From the cell containing the given text, extract its center point as [X, Y] coordinate. 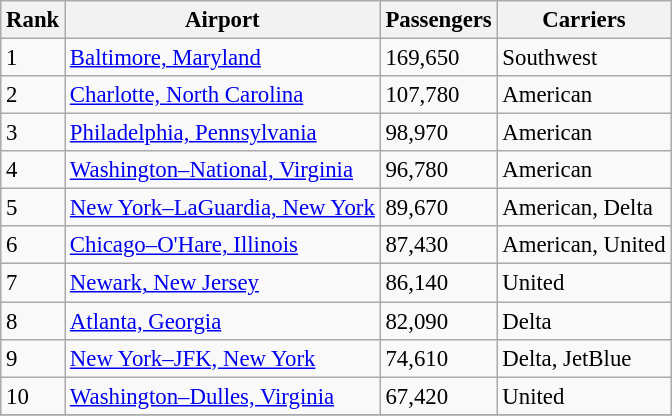
3 [33, 133]
5 [33, 208]
1 [33, 58]
Carriers [584, 20]
10 [33, 396]
4 [33, 170]
98,970 [438, 133]
96,780 [438, 170]
Airport [223, 20]
Passengers [438, 20]
Delta, JetBlue [584, 358]
Southwest [584, 58]
Washington–Dulles, Virginia [223, 396]
2 [33, 95]
Atlanta, Georgia [223, 321]
Charlotte, North Carolina [223, 95]
74,610 [438, 358]
87,430 [438, 245]
89,670 [438, 208]
6 [33, 245]
Rank [33, 20]
86,140 [438, 283]
9 [33, 358]
Washington–National, Virginia [223, 170]
107,780 [438, 95]
82,090 [438, 321]
7 [33, 283]
American, Delta [584, 208]
67,420 [438, 396]
American, United [584, 245]
Philadelphia, Pennsylvania [223, 133]
169,650 [438, 58]
Delta [584, 321]
Baltimore, Maryland [223, 58]
New York–LaGuardia, New York [223, 208]
Chicago–O'Hare, Illinois [223, 245]
Newark, New Jersey [223, 283]
8 [33, 321]
New York–JFK, New York [223, 358]
